Scan for the cell matching the given text and deliver its [X, Y] coordinate at center. 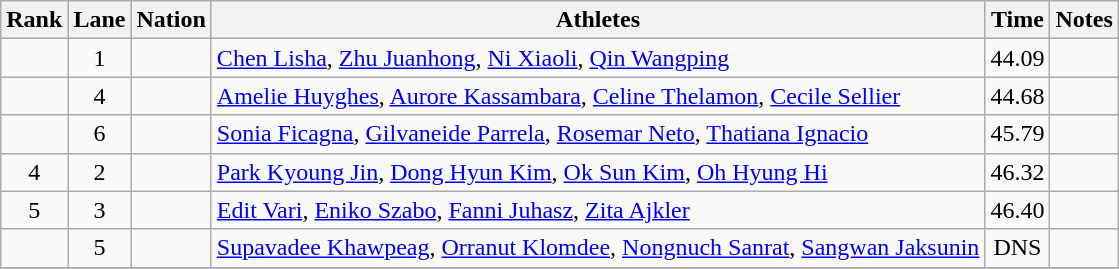
Rank [34, 20]
Edit Vari, Eniko Szabo, Fanni Juhasz, Zita Ajkler [598, 210]
3 [100, 210]
46.40 [1018, 210]
44.68 [1018, 96]
DNS [1018, 248]
Nation [171, 20]
Amelie Huyghes, Aurore Kassambara, Celine Thelamon, Cecile Sellier [598, 96]
45.79 [1018, 134]
1 [100, 58]
Lane [100, 20]
Athletes [598, 20]
Time [1018, 20]
6 [100, 134]
Chen Lisha, Zhu Juanhong, Ni Xiaoli, Qin Wangping [598, 58]
2 [100, 172]
Park Kyoung Jin, Dong Hyun Kim, Ok Sun Kim, Oh Hyung Hi [598, 172]
Sonia Ficagna, Gilvaneide Parrela, Rosemar Neto, Thatiana Ignacio [598, 134]
Notes [1084, 20]
46.32 [1018, 172]
Supavadee Khawpeag, Orranut Klomdee, Nongnuch Sanrat, Sangwan Jaksunin [598, 248]
44.09 [1018, 58]
